Return (x, y) of the center of cell containing provided text 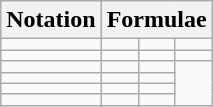
Formulae (156, 20)
Notation (51, 20)
